Search for the cell housing the specified text and yield its (x, y) center coordinate. 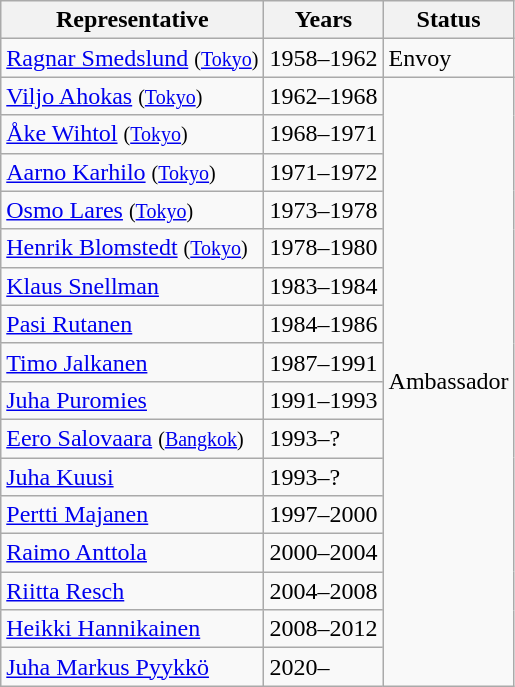
2000–2004 (324, 553)
1962–1968 (324, 96)
Pasi Rutanen (132, 324)
1991–1993 (324, 400)
1968–1971 (324, 134)
Pertti Majanen (132, 515)
Juha Markus Pyykkö (132, 667)
Status (448, 20)
Heikki Hannikainen (132, 629)
1973–1978 (324, 210)
Ragnar Smedslund (Tokyo) (132, 58)
Juha Kuusi (132, 477)
1971–1972 (324, 172)
Åke Wihtol (Tokyo) (132, 134)
Timo Jalkanen (132, 362)
Aarno Karhilo (Tokyo) (132, 172)
2008–2012 (324, 629)
2004–2008 (324, 591)
Envoy (448, 58)
Ambassador (448, 382)
2020– (324, 667)
Osmo Lares (Tokyo) (132, 210)
Raimo Anttola (132, 553)
Representative (132, 20)
1978–1980 (324, 248)
Eero Salovaara (Bangkok) (132, 438)
Riitta Resch (132, 591)
Juha Puromies (132, 400)
1987–1991 (324, 362)
1997–2000 (324, 515)
1958–1962 (324, 58)
Henrik Blomstedt (Tokyo) (132, 248)
Years (324, 20)
1983–1984 (324, 286)
Viljo Ahokas (Tokyo) (132, 96)
Klaus Snellman (132, 286)
1984–1986 (324, 324)
